Search for the cell housing the specified text and yield its (x, y) center coordinate. 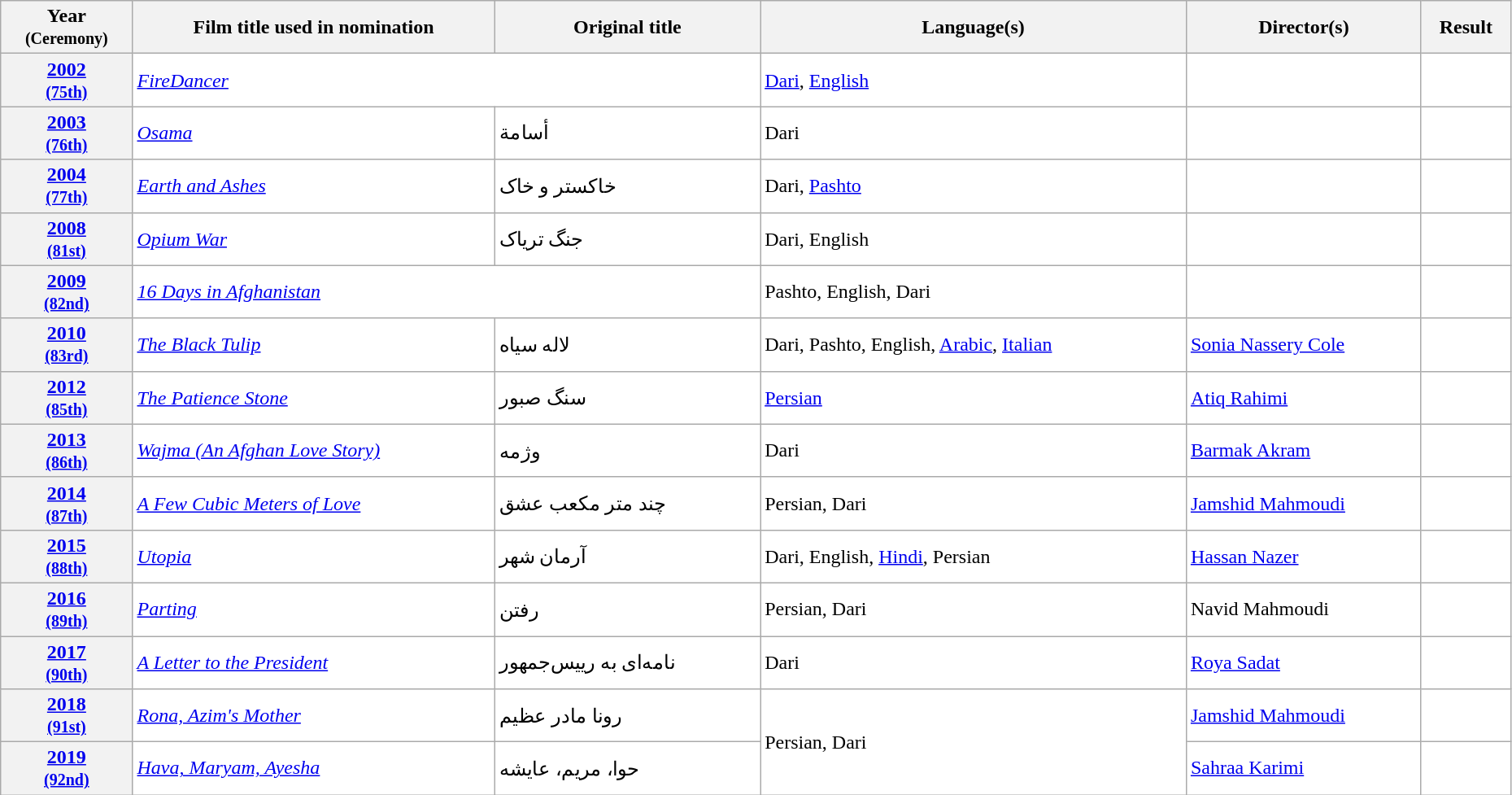
Sonia Nassery Cole (1303, 345)
2003(76th) (67, 133)
Dari, Pashto (974, 186)
2002(75th) (67, 80)
Opium War (314, 239)
Dari, Pashto, English, Arabic, Italian (974, 345)
Sahraa Karimi (1303, 768)
رفتن (627, 609)
چند متر مکعب عشق (627, 503)
The Patience Stone (314, 397)
2009(82nd) (67, 291)
Parting (314, 609)
Barmak Akram (1303, 451)
A Few Cubic Meters of Love (314, 503)
Utopia (314, 557)
2017(90th) (67, 662)
2016(89th) (67, 609)
Roya Sadat (1303, 662)
Director(s) (1303, 28)
2015(88th) (67, 557)
Original title (627, 28)
حوا، مریم، عایشه (627, 768)
2004(77th) (67, 186)
Wajma (An Afghan Love Story) (314, 451)
FireDancer (447, 80)
Earth and Ashes (314, 186)
Atiq Rahimi (1303, 397)
Persian (974, 397)
لاله سیاه (627, 345)
A Letter to the President (314, 662)
جنگ تریاک (627, 239)
2012(85th) (67, 397)
2019(92nd) (67, 768)
Dari, English, Hindi, Persian (974, 557)
آرمان شهر (627, 557)
The Black Tulip (314, 345)
Year(Ceremony) (67, 28)
2008(81st) (67, 239)
أسامة (627, 133)
Rona, Azim's Mother (314, 716)
Osama (314, 133)
Film title used in nomination (314, 28)
خاکستر و خاک (627, 186)
Hava, Maryam, Ayesha (314, 768)
2013(86th) (67, 451)
رونا مادر عظیم (627, 716)
سنگ صبور (627, 397)
16 Days in Afghanistan (447, 291)
Hassan Nazer (1303, 557)
Navid Mahmoudi (1303, 609)
2014(87th) (67, 503)
Result (1466, 28)
Pashto, English, Dari (974, 291)
Language(s) (974, 28)
نامه‌ای به رییس‌جمهور (627, 662)
2010(83rd) (67, 345)
وژمه (627, 451)
2018(91st) (67, 716)
